Capture the cell that displays the provided text and extract its [x, y] central coordinate. 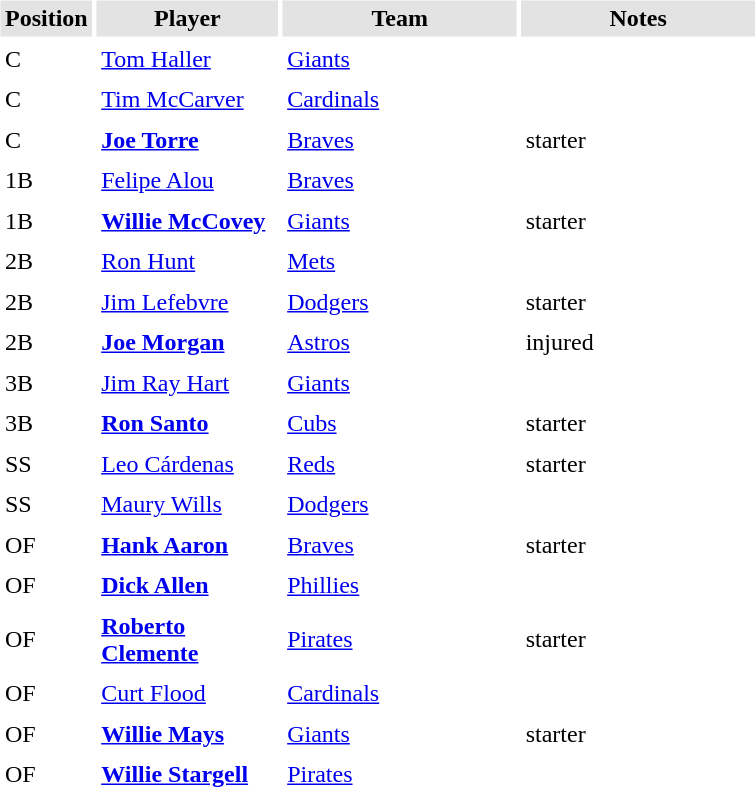
Roberto Clemente [188, 640]
Ron Santo [188, 424]
Player [188, 18]
Notes [638, 18]
Pirates [400, 640]
Willie McCovey [188, 221]
Mets [400, 262]
Position [46, 18]
Leo Cárdenas [188, 464]
Astros [400, 342]
Tom Haller [188, 59]
Phillies [400, 586]
Hank Aaron [188, 545]
Dick Allen [188, 586]
Jim Lefebvre [188, 302]
Jim Ray Hart [188, 383]
Felipe Alou [188, 180]
Reds [400, 464]
Team [400, 18]
Joe Torre [188, 140]
Ron Hunt [188, 262]
Curt Flood [188, 694]
Cubs [400, 424]
Willie Mays [188, 734]
Maury Wills [188, 504]
Tim McCarver [188, 100]
Joe Morgan [188, 342]
injured [638, 342]
